Output the [X, Y] coordinate of the center of the cell containing the given text.  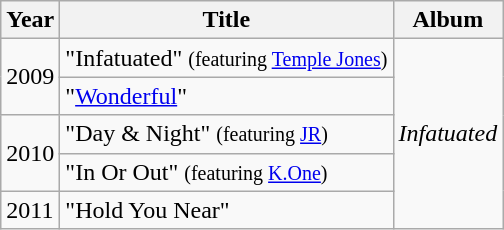
Album [448, 20]
Infatuated [448, 134]
2010 [30, 153]
2009 [30, 77]
"Infatuated" (featuring Temple Jones) [226, 58]
2011 [30, 210]
Title [226, 20]
"Wonderful" [226, 96]
"Hold You Near" [226, 210]
Year [30, 20]
"Day & Night" (featuring JR) [226, 134]
"In Or Out" (featuring K.One) [226, 172]
